For the text-containing cell, return its midpoint in [X, Y] coordinate format. 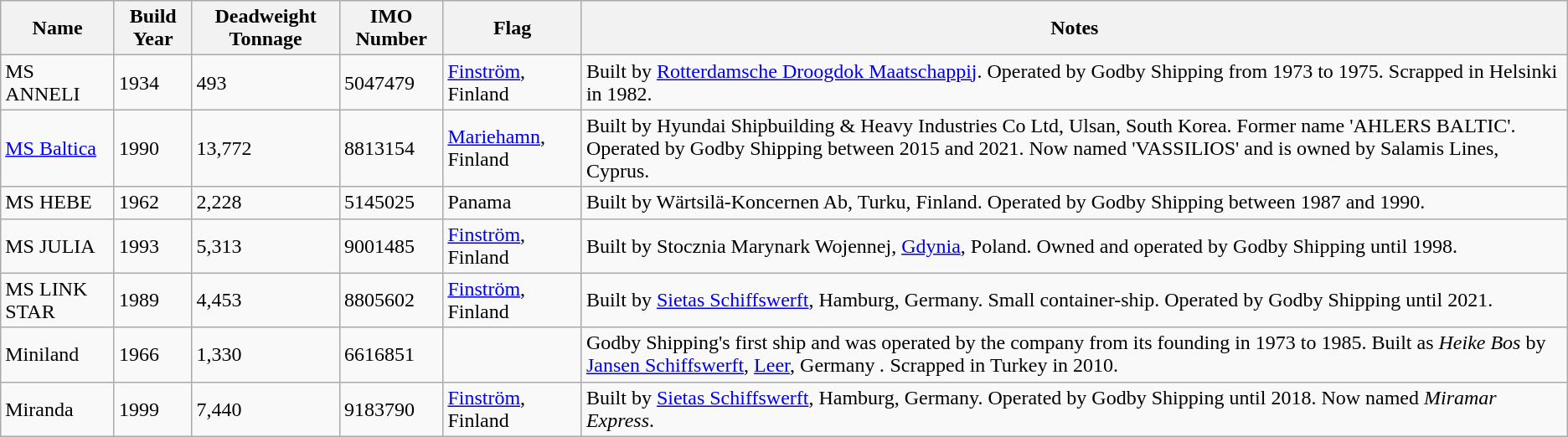
Build Year [152, 28]
Miranda [58, 409]
MS JULIA [58, 246]
Notes [1074, 28]
493 [266, 82]
1999 [152, 409]
5,313 [266, 246]
Built by Stocznia Marynark Wojennej, Gdynia, Poland. Owned and operated by Godby Shipping until 1998. [1074, 246]
7,440 [266, 409]
9001485 [390, 246]
Built by Sietas Schiffswerft, Hamburg, Germany. Small container-ship. Operated by Godby Shipping until 2021. [1074, 300]
5047479 [390, 82]
1,330 [266, 355]
4,453 [266, 300]
8805602 [390, 300]
5145025 [390, 203]
Mariehamn, Finland [513, 148]
Name [58, 28]
Miniland [58, 355]
Panama [513, 203]
9183790 [390, 409]
Built by Sietas Schiffswerft, Hamburg, Germany. Operated by Godby Shipping until 2018. Now named Miramar Express. [1074, 409]
1990 [152, 148]
1989 [152, 300]
MS LINK STAR [58, 300]
1966 [152, 355]
6616851 [390, 355]
8813154 [390, 148]
1962 [152, 203]
MS ANNELI [58, 82]
2,228 [266, 203]
13,772 [266, 148]
MS HEBE [58, 203]
Built by Wärtsilä-Koncernen Ab, Turku, Finland. Operated by Godby Shipping between 1987 and 1990. [1074, 203]
Built by Rotterdamsche Droogdok Maatschappij. Operated by Godby Shipping from 1973 to 1975. Scrapped in Helsinki in 1982. [1074, 82]
1934 [152, 82]
IMO Number [390, 28]
MS Baltica [58, 148]
1993 [152, 246]
Deadweight Tonnage [266, 28]
Flag [513, 28]
